Locate the cell with the specified text and output its (X, Y) center coordinate. 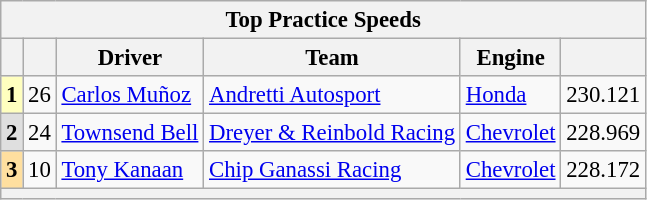
1 (12, 95)
Driver (130, 58)
Carlos Muñoz (130, 95)
24 (40, 133)
10 (40, 170)
3 (12, 170)
Townsend Bell (130, 133)
Andretti Autosport (332, 95)
Engine (510, 58)
26 (40, 95)
228.969 (604, 133)
Dreyer & Reinbold Racing (332, 133)
Chip Ganassi Racing (332, 170)
Tony Kanaan (130, 170)
Team (332, 58)
2 (12, 133)
Honda (510, 95)
230.121 (604, 95)
Top Practice Speeds (324, 20)
228.172 (604, 170)
